Determine the (x, y) coordinate at the center of the cell enclosing the given text.  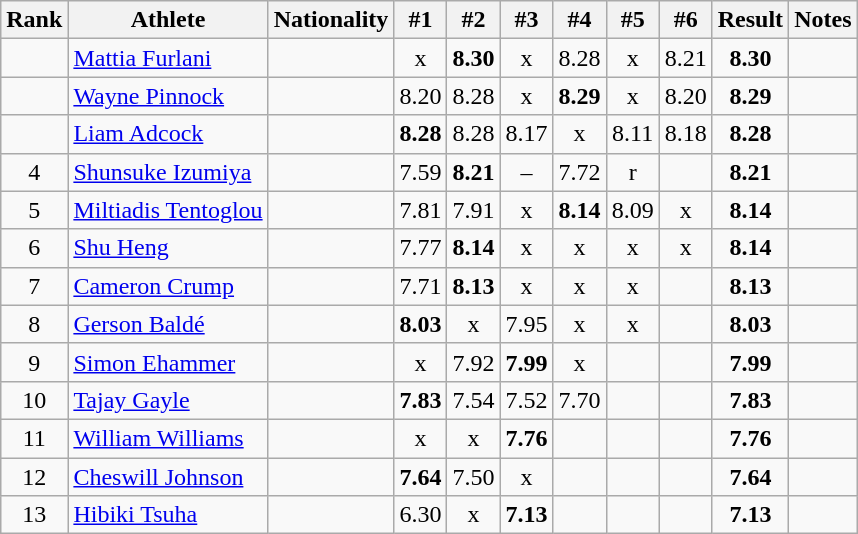
Notes (823, 20)
#4 (580, 20)
Shu Heng (168, 248)
Cameron Crump (168, 286)
#3 (526, 20)
William Williams (168, 438)
8.11 (632, 134)
12 (34, 477)
6 (34, 248)
7.81 (420, 210)
6.30 (420, 515)
#2 (474, 20)
7.91 (474, 210)
7 (34, 286)
4 (34, 172)
7.54 (474, 400)
#6 (686, 20)
Wayne Pinnock (168, 96)
Simon Ehammer (168, 362)
8.18 (686, 134)
7.95 (526, 324)
Result (750, 20)
9 (34, 362)
– (526, 172)
7.71 (420, 286)
7.52 (526, 400)
#5 (632, 20)
Mattia Furlani (168, 58)
Liam Adcock (168, 134)
Shunsuke Izumiya (168, 172)
8.09 (632, 210)
11 (34, 438)
#1 (420, 20)
7.70 (580, 400)
8 (34, 324)
r (632, 172)
Tajay Gayle (168, 400)
7.59 (420, 172)
7.77 (420, 248)
Gerson Baldé (168, 324)
Rank (34, 20)
Hibiki Tsuha (168, 515)
7.92 (474, 362)
Nationality (331, 20)
Miltiadis Tentoglou (168, 210)
10 (34, 400)
8.17 (526, 134)
13 (34, 515)
7.72 (580, 172)
Athlete (168, 20)
Cheswill Johnson (168, 477)
5 (34, 210)
7.50 (474, 477)
